Identify which cell holds the provided text, then report its (X, Y) central coordinate. 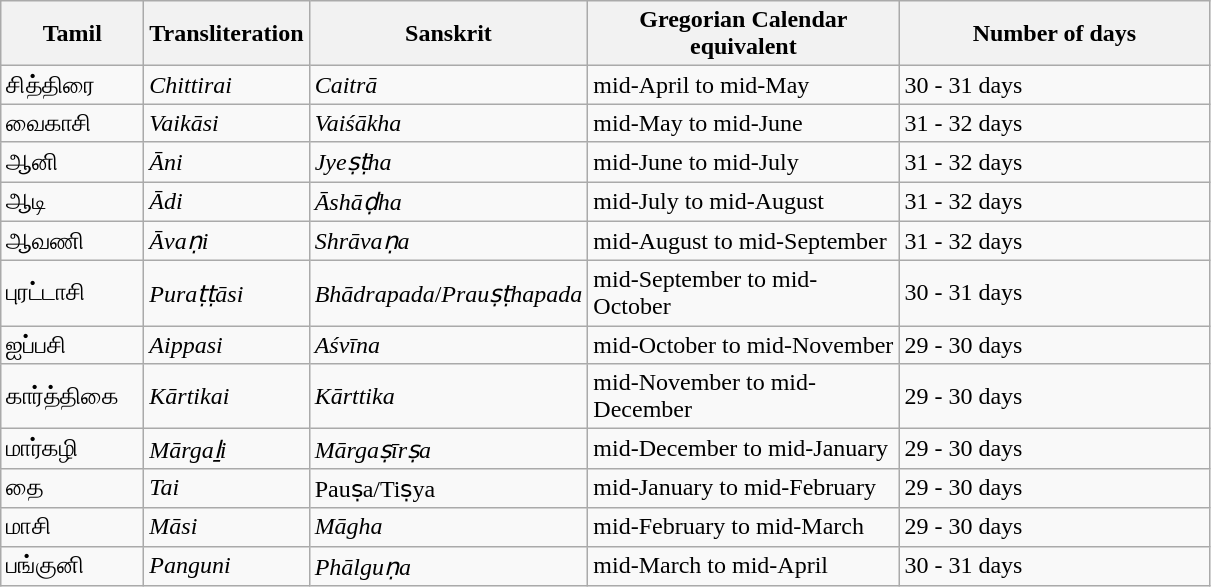
Caitrā (448, 85)
Mārgaṣīrṣa (448, 449)
ஐப்பசி (72, 345)
Vaiśākha (448, 123)
Vaikāsi (226, 123)
Māsi (226, 527)
Tamil (72, 34)
Mārgaḻi (226, 449)
வைகாசி (72, 123)
mid-September to mid-October (744, 294)
சித்திரை (72, 85)
Gregorian Calendar equivalent (744, 34)
Māgha (448, 527)
Kārttika (448, 396)
புரட்டாசி (72, 294)
Phālguṇa (448, 566)
Panguni (226, 566)
ஆனி (72, 162)
Āni (226, 162)
பங்குனி (72, 566)
Jyeṣṭha (448, 162)
mid-March to mid-April (744, 566)
ஆவணி (72, 241)
Chittirai (226, 85)
mid-April to mid-May (744, 85)
தை (72, 488)
Tai (226, 488)
Transliteration (226, 34)
Ādi (226, 202)
Shrāvaṇa (448, 241)
Sanskrit (448, 34)
Kārtikai (226, 396)
Aśvīna (448, 345)
Number of days (1054, 34)
Āvaṇi (226, 241)
கார்த்திகை (72, 396)
mid-January to mid-February (744, 488)
mid-August to mid-September (744, 241)
Aippasi (226, 345)
mid-October to mid-November (744, 345)
Āshāḍha (448, 202)
mid-February to mid-March (744, 527)
மார்கழி (72, 449)
மாசி (72, 527)
Pauṣa/Tiṣya (448, 488)
mid-May to mid-June (744, 123)
mid-December to mid-January (744, 449)
ஆடி (72, 202)
mid-November to mid-December (744, 396)
mid-July to mid-August (744, 202)
Bhādrapada/Prauṣṭhapada (448, 294)
mid-June to mid-July (744, 162)
Puraṭṭāsi (226, 294)
